Locate the cell with the specified text and output its [X, Y] center coordinate. 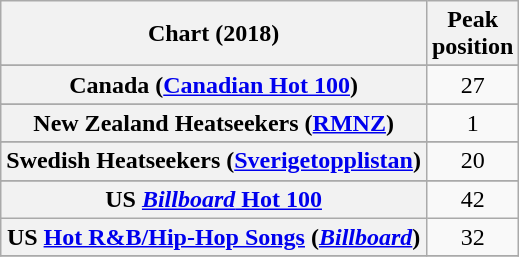
US Billboard Hot 100 [214, 199]
32 [472, 237]
US Hot R&B/Hip-Hop Songs (Billboard) [214, 237]
Canada (Canadian Hot 100) [214, 85]
42 [472, 199]
New Zealand Heatseekers (RMNZ) [214, 123]
1 [472, 123]
27 [472, 85]
20 [472, 161]
Peakposition [472, 34]
Chart (2018) [214, 34]
Swedish Heatseekers (Sverigetopplistan) [214, 161]
